For the text-containing cell, return its midpoint in [x, y] coordinate format. 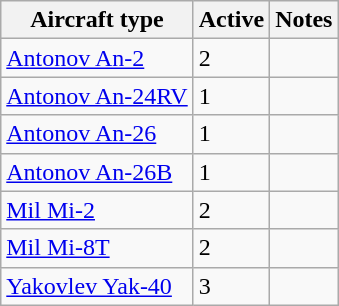
Antonov An-26 [97, 134]
Antonov An-2 [97, 58]
Mil Mi-8T [97, 248]
Mil Mi-2 [97, 210]
Aircraft type [97, 20]
Antonov An-24RV [97, 96]
Yakovlev Yak-40 [97, 286]
3 [231, 286]
Active [231, 20]
Antonov An-26B [97, 172]
Notes [304, 20]
